Find where the given text appears and provide that cell's center as [X, Y] coordinate. 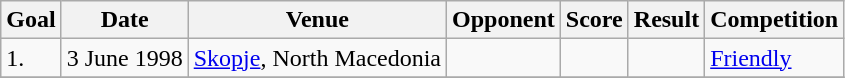
3 June 1998 [124, 58]
Venue [317, 20]
Goal [31, 20]
Date [124, 20]
Competition [774, 20]
Friendly [774, 58]
Result [666, 20]
Opponent [504, 20]
Skopje, North Macedonia [317, 58]
Score [594, 20]
1. [31, 58]
